Identify which cell holds the provided text, then report its [x, y] central coordinate. 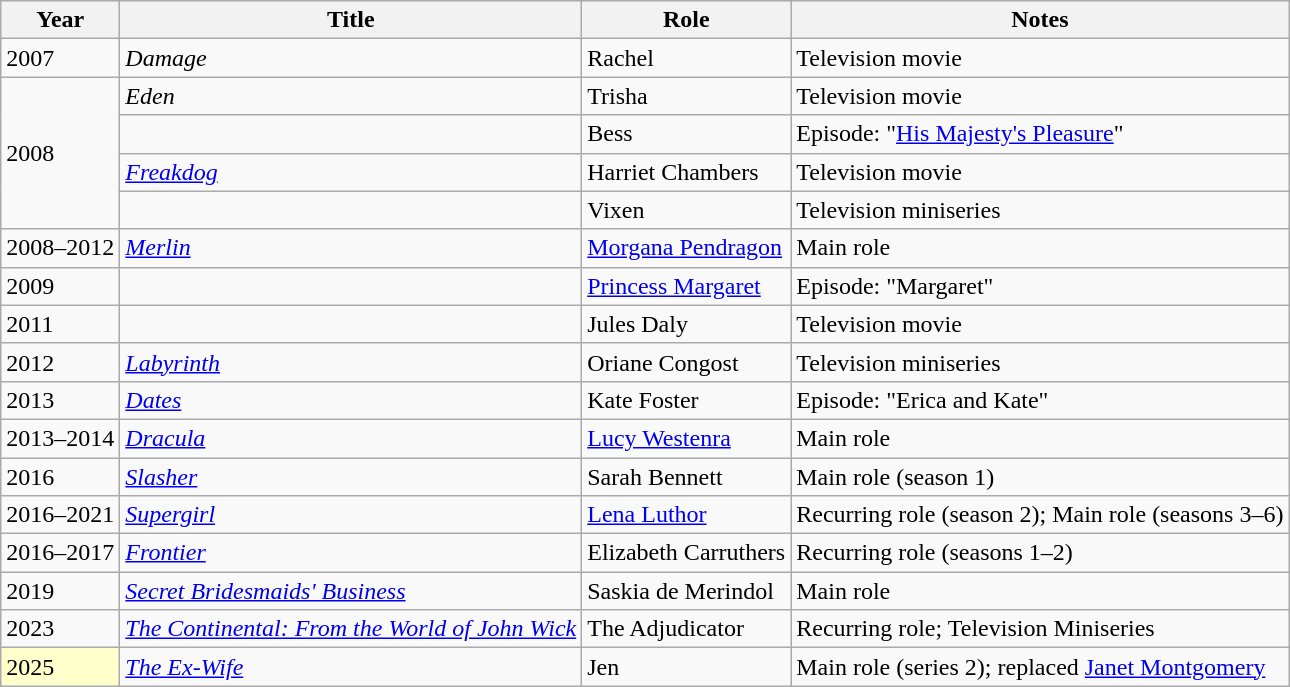
Supergirl [351, 515]
Freakdog [351, 172]
2012 [60, 362]
Episode: "Margaret" [1040, 286]
Trisha [686, 96]
2016–2021 [60, 515]
The Adjudicator [686, 629]
Lucy Westenra [686, 438]
Kate Foster [686, 400]
2025 [60, 667]
2019 [60, 591]
Year [60, 20]
Eden [351, 96]
Morgana Pendragon [686, 248]
Labyrinth [351, 362]
Dates [351, 400]
2016 [60, 477]
Secret Bridesmaids' Business [351, 591]
Main role (season 1) [1040, 477]
2007 [60, 58]
Harriet Chambers [686, 172]
Role [686, 20]
Recurring role (seasons 1–2) [1040, 553]
2023 [60, 629]
Damage [351, 58]
Recurring role (season 2); Main role (seasons 3–6) [1040, 515]
2011 [60, 324]
2013–2014 [60, 438]
Main role (series 2); replaced Janet Montgomery [1040, 667]
Rachel [686, 58]
Vixen [686, 210]
Episode: "His Majesty's Pleasure" [1040, 134]
The Ex-Wife [351, 667]
Oriane Congost [686, 362]
2008 [60, 153]
Elizabeth Carruthers [686, 553]
Title [351, 20]
Slasher [351, 477]
2013 [60, 400]
Recurring role; Television Miniseries [1040, 629]
2016–2017 [60, 553]
Episode: "Erica and Kate" [1040, 400]
Princess Margaret [686, 286]
Merlin [351, 248]
Saskia de Merindol [686, 591]
Dracula [351, 438]
Jen [686, 667]
The Continental: From the World of John Wick [351, 629]
2008–2012 [60, 248]
Sarah Bennett [686, 477]
Lena Luthor [686, 515]
Jules Daly [686, 324]
Notes [1040, 20]
2009 [60, 286]
Frontier [351, 553]
Bess [686, 134]
